Extract the (X, Y) coordinate from the center of the cell holding the provided text.  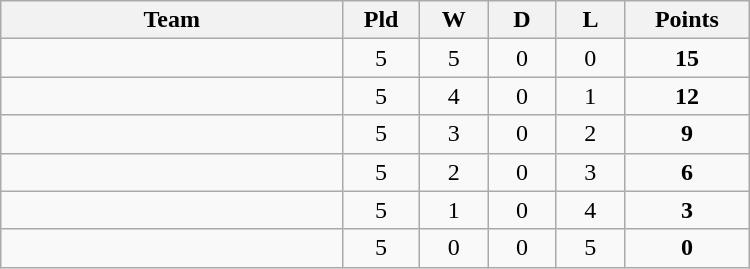
Pld (382, 20)
Team (172, 20)
15 (688, 58)
9 (688, 134)
W (453, 20)
6 (688, 172)
D (522, 20)
Points (688, 20)
L (590, 20)
12 (688, 96)
